Determine the [x, y] coordinate at the center of the cell enclosing the given text.  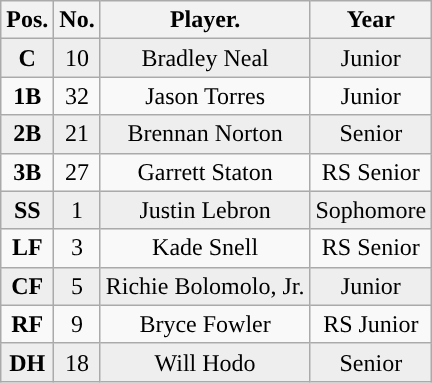
Justin Lebron [205, 210]
Richie Bolomolo, Jr. [205, 286]
Brennan Norton [205, 134]
C [28, 58]
Player. [205, 20]
CF [28, 286]
Will Hodo [205, 362]
Pos. [28, 20]
RF [28, 324]
9 [77, 324]
18 [77, 362]
3B [28, 172]
Sophomore [371, 210]
SS [28, 210]
Garrett Staton [205, 172]
LF [28, 248]
RS Junior [371, 324]
27 [77, 172]
3 [77, 248]
10 [77, 58]
21 [77, 134]
DH [28, 362]
Kade Snell [205, 248]
Bradley Neal [205, 58]
Year [371, 20]
Jason Torres [205, 96]
5 [77, 286]
Bryce Fowler [205, 324]
1 [77, 210]
2B [28, 134]
32 [77, 96]
1B [28, 96]
No. [77, 20]
